For the text-containing cell, return its midpoint in (X, Y) coordinate format. 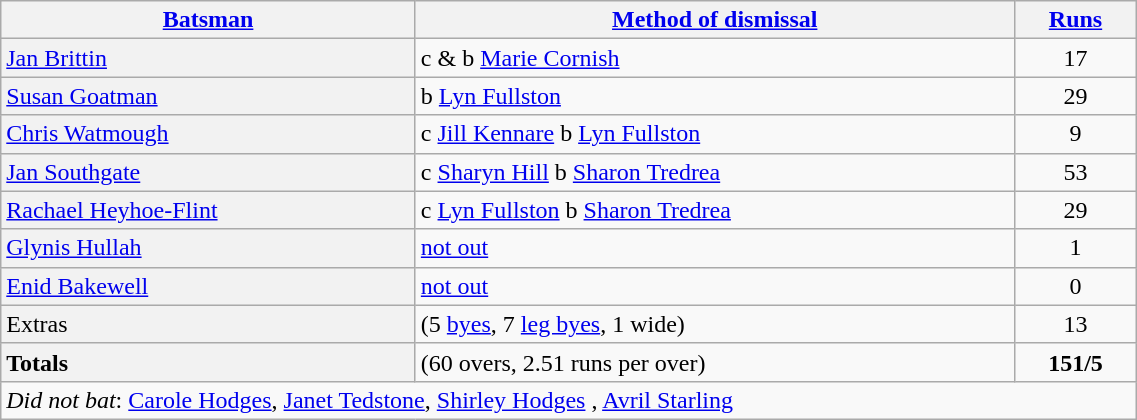
Susan Goatman (208, 96)
0 (1076, 286)
b Lyn Fullston (714, 96)
13 (1076, 324)
Enid Bakewell (208, 286)
c Jill Kennare b Lyn Fullston (714, 134)
(5 byes, 7 leg byes, 1 wide) (714, 324)
Totals (208, 362)
151/5 (1076, 362)
Method of dismissal (714, 20)
Jan Southgate (208, 172)
Extras (208, 324)
Did not bat: Carole Hodges, Janet Tedstone, Shirley Hodges , Avril Starling (569, 400)
53 (1076, 172)
Rachael Heyhoe-Flint (208, 210)
Batsman (208, 20)
Glynis Hullah (208, 248)
17 (1076, 58)
c Sharyn Hill b Sharon Tredrea (714, 172)
9 (1076, 134)
Runs (1076, 20)
(60 overs, 2.51 runs per over) (714, 362)
1 (1076, 248)
c & b Marie Cornish (714, 58)
Jan Brittin (208, 58)
c Lyn Fullston b Sharon Tredrea (714, 210)
Chris Watmough (208, 134)
